Scan for the cell matching the given text and deliver its [x, y] coordinate at center. 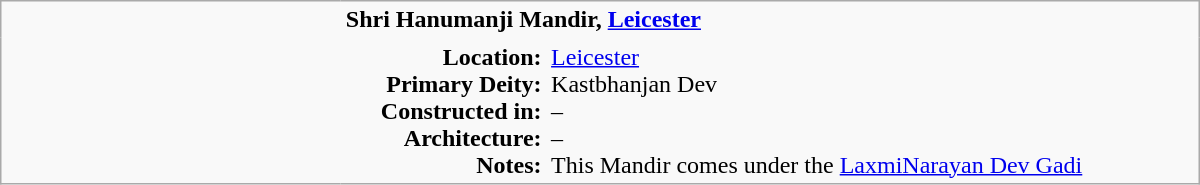
Shri Hanumanji Mandir, Leicester [770, 20]
Location:Primary Deity:Constructed in:Architecture:Notes: [444, 110]
Leicester Kastbhanjan Dev – – This Mandir comes under the LaxmiNarayan Dev Gadi [872, 110]
